Return (X, Y) of the center of cell containing provided text 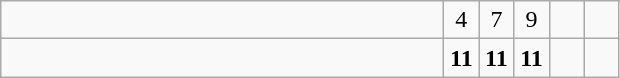
4 (462, 20)
7 (496, 20)
9 (532, 20)
